Output the (X, Y) coordinate of the center of the cell containing the given text.  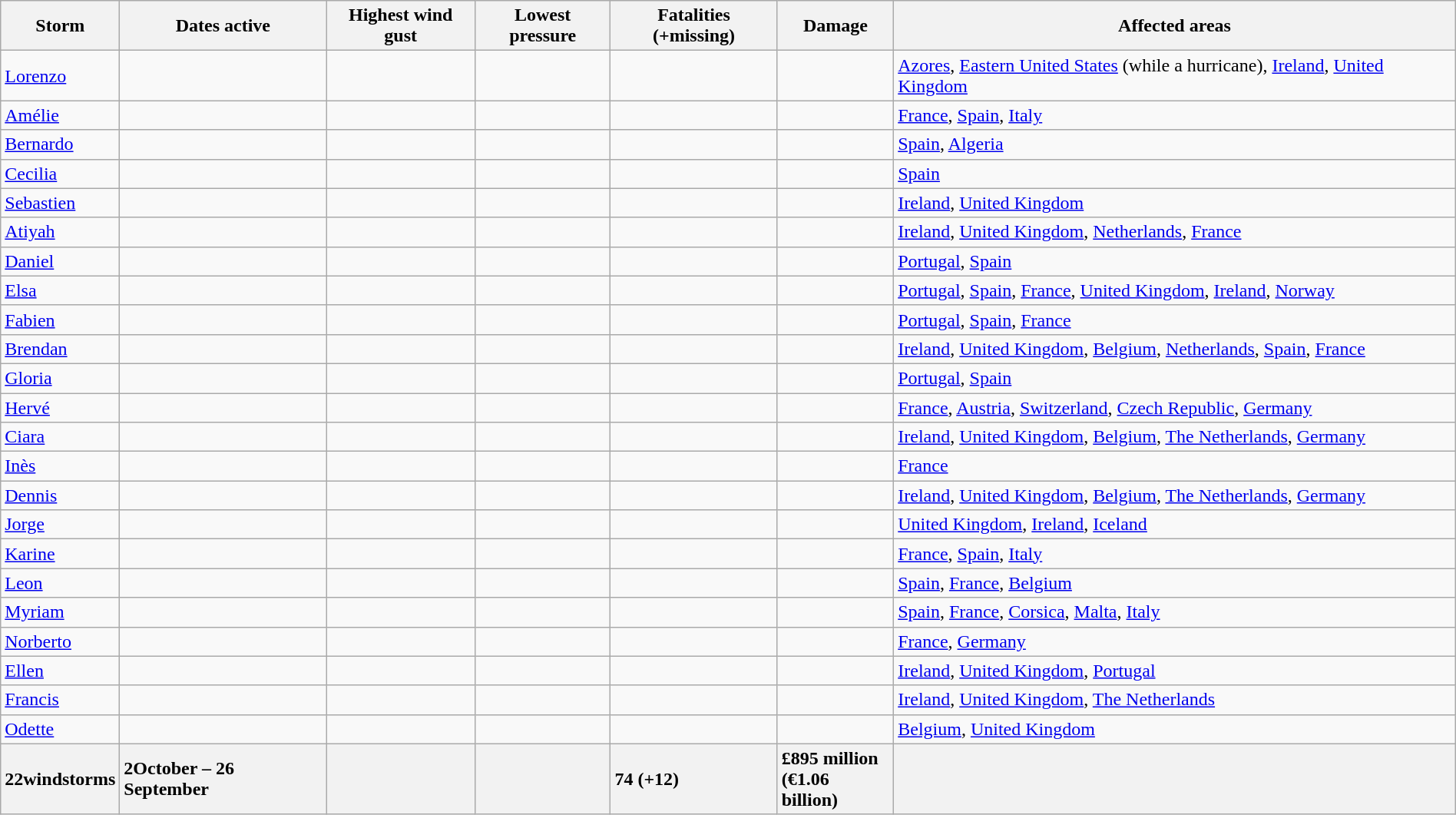
2October – 26 September (223, 779)
Portugal, Spain, France, United Kingdom, Ireland, Norway (1175, 290)
Ciara (60, 437)
Brendan (60, 349)
Ellen (60, 671)
Spain, France, Belgium (1175, 583)
22windstorms (60, 779)
Karine (60, 554)
France, Germany (1175, 641)
Lowest pressure (543, 26)
Highest wind gust (401, 26)
Spain, France, Corsica, Malta, Italy (1175, 612)
Lorenzo (60, 75)
Myriam (60, 612)
Gloria (60, 378)
Belgium, United Kingdom (1175, 729)
United Kingdom, Ireland, Iceland (1175, 525)
Spain, Algeria (1175, 144)
Ireland, United Kingdom, Belgium, Netherlands, Spain, France (1175, 349)
Leon (60, 583)
Ireland, United Kingdom, Portugal (1175, 671)
France (1175, 466)
Ireland, United Kingdom, Netherlands, France (1175, 232)
Dates active (223, 26)
Sebastien (60, 203)
Storm (60, 26)
Hervé (60, 408)
Spain (1175, 174)
Ireland, United Kingdom (1175, 203)
Inès (60, 466)
Fatalities (+missing) (694, 26)
Portugal, Spain, France (1175, 320)
Daniel (60, 261)
Dennis (60, 495)
Damage (836, 26)
Atiyah (60, 232)
Cecilia (60, 174)
£895 million(€1.06 billion) (836, 779)
Francis (60, 700)
Amélie (60, 115)
74 (+12) (694, 779)
France, Austria, Switzerland, Czech Republic, Germany (1175, 408)
Ireland, United Kingdom, The Netherlands (1175, 700)
Fabien (60, 320)
Norberto (60, 641)
Bernardo (60, 144)
Elsa (60, 290)
Jorge (60, 525)
Affected areas (1175, 26)
Odette (60, 729)
Azores, Eastern United States (while a hurricane), Ireland, United Kingdom (1175, 75)
